Detect which cell encompasses the target text, then output its [X, Y] center coordinate. 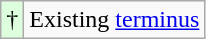
Existing terminus [114, 20]
† [12, 20]
